Detect which cell encompasses the target text, then output its (x, y) center coordinate. 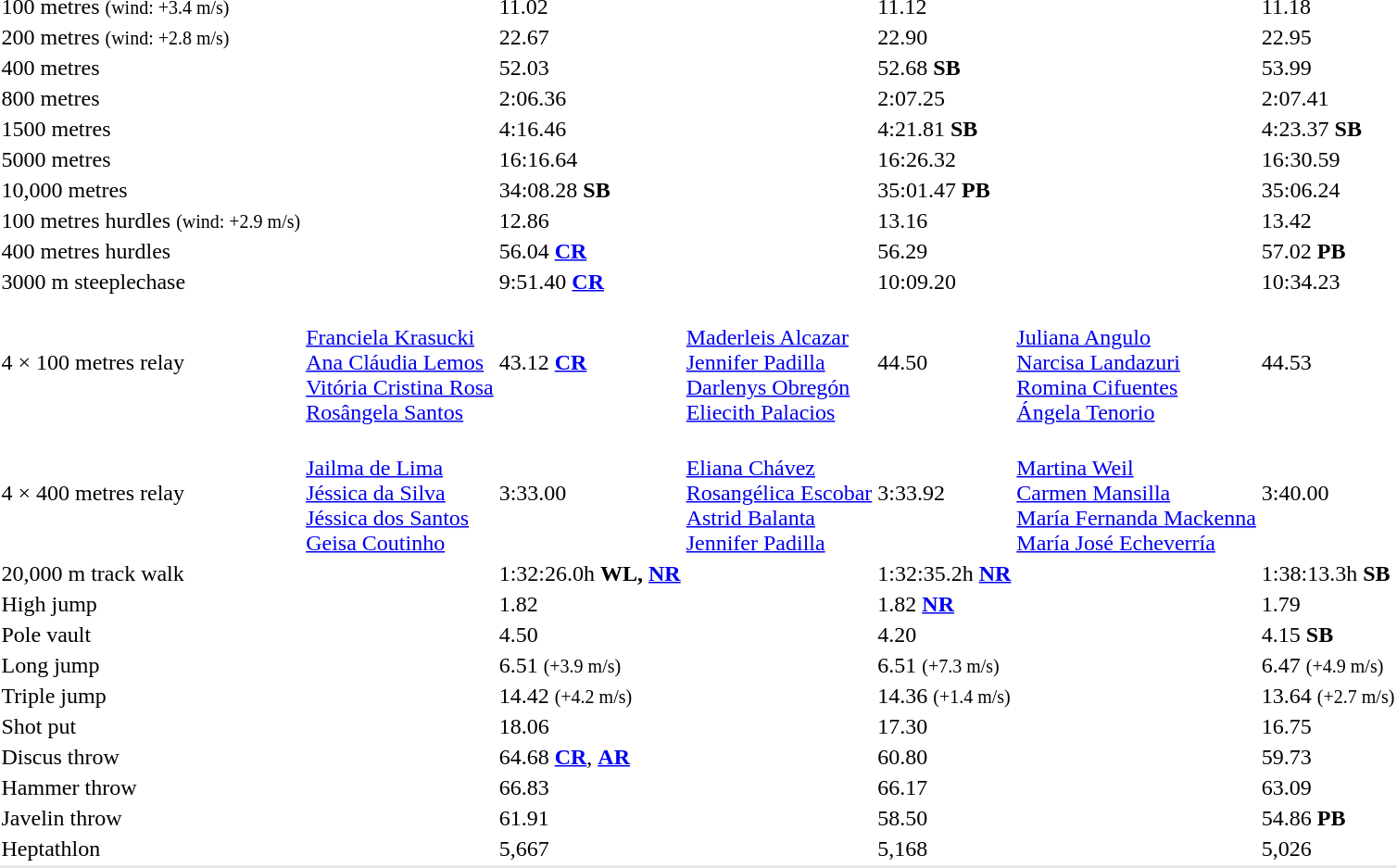
14.42 (+4.2 m/s) (589, 696)
22.67 (589, 37)
Juliana AnguloNarcisa LandazuriRomina CifuentesÁngela Tenorio (1137, 362)
52.68 SB (945, 68)
14.36 (+1.4 m/s) (945, 696)
3:33.00 (589, 493)
56.04 CR (589, 251)
5,026 (1328, 849)
13.42 (1328, 220)
53.99 (1328, 68)
60.80 (945, 757)
High jump (151, 604)
4.50 (589, 635)
35:01.47 PB (945, 190)
400 metres hurdles (151, 251)
6.47 (+4.9 m/s) (1328, 665)
54.86 PB (1328, 818)
1.79 (1328, 604)
10:34.23 (1328, 282)
4.15 SB (1328, 635)
1:32:35.2h NR (945, 573)
64.68 CR, AR (589, 757)
13.64 (+2.7 m/s) (1328, 696)
800 metres (151, 98)
Long jump (151, 665)
Discus throw (151, 757)
1500 metres (151, 129)
6.51 (+3.9 m/s) (589, 665)
59.73 (1328, 757)
22.90 (945, 37)
3:40.00 (1328, 493)
2:07.25 (945, 98)
2:07.41 (1328, 98)
1:32:26.0h WL, NR (589, 573)
20,000 m track walk (151, 573)
16:26.32 (945, 159)
35:06.24 (1328, 190)
57.02 PB (1328, 251)
5,168 (945, 849)
Javelin throw (151, 818)
17.30 (945, 726)
63.09 (1328, 787)
Heptathlon (151, 849)
Martina WeilCarmen MansillaMaría Fernanda MackennaMaría José Echeverría (1137, 493)
10,000 metres (151, 190)
66.17 (945, 787)
400 metres (151, 68)
12.86 (589, 220)
100 metres hurdles (wind: +2.9 m/s) (151, 220)
Eliana ChávezRosangélica EscobarAstrid BalantaJennifer Padilla (779, 493)
Pole vault (151, 635)
4:23.37 SB (1328, 129)
Jailma de LimaJéssica da SilvaJéssica dos SantosGeisa Coutinho (400, 493)
2:06.36 (589, 98)
200 metres (wind: +2.8 m/s) (151, 37)
61.91 (589, 818)
4:16.46 (589, 129)
4:21.81 SB (945, 129)
16:16.64 (589, 159)
9:51.40 CR (589, 282)
18.06 (589, 726)
44.53 (1328, 362)
5,667 (589, 849)
4 × 100 metres relay (151, 362)
16:30.59 (1328, 159)
44.50 (945, 362)
34:08.28 SB (589, 190)
Shot put (151, 726)
52.03 (589, 68)
3:33.92 (945, 493)
4.20 (945, 635)
Franciela KrasuckiAna Cláudia LemosVitória Cristina RosaRosângela Santos (400, 362)
3000 m steeplechase (151, 282)
13.16 (945, 220)
1.82 NR (945, 604)
Hammer throw (151, 787)
43.12 CR (589, 362)
6.51 (+7.3 m/s) (945, 665)
Maderleis AlcazarJennifer PadillaDarlenys ObregónEliecith Palacios (779, 362)
56.29 (945, 251)
10:09.20 (945, 282)
4 × 400 metres relay (151, 493)
1.82 (589, 604)
66.83 (589, 787)
16.75 (1328, 726)
58.50 (945, 818)
22.95 (1328, 37)
1:38:13.3h SB (1328, 573)
5000 metres (151, 159)
Triple jump (151, 696)
